For the text-containing cell, return its midpoint in [x, y] coordinate format. 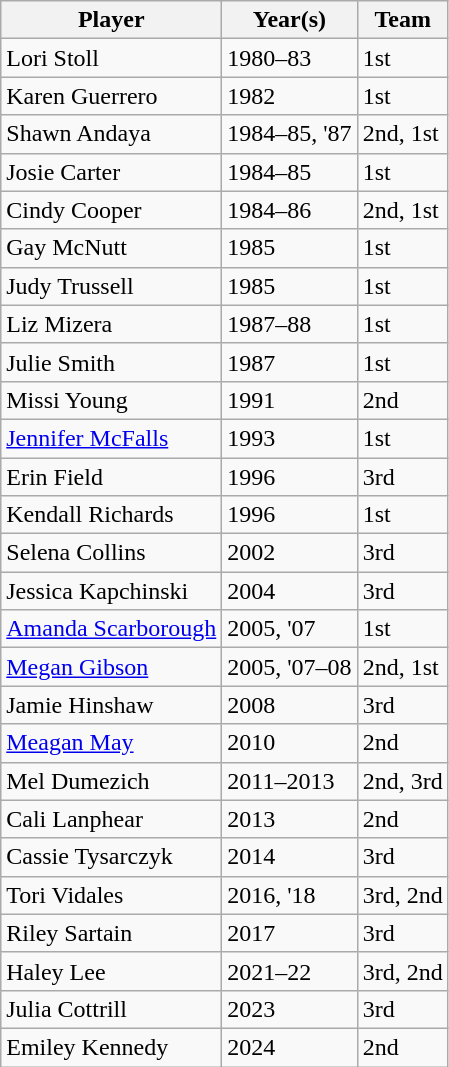
2017 [290, 933]
Tori Vidales [112, 895]
Meagan May [112, 743]
Gay McNutt [112, 248]
2011–2013 [290, 781]
1993 [290, 438]
2005, '07 [290, 629]
2010 [290, 743]
1987 [290, 362]
1980–83 [290, 58]
2008 [290, 705]
Jamie Hinshaw [112, 705]
Liz Mizera [112, 324]
1984–85, '87 [290, 134]
Megan Gibson [112, 667]
Lori Stoll [112, 58]
1984–86 [290, 210]
Cassie Tysarczyk [112, 857]
Mel Dumezich [112, 781]
2013 [290, 819]
1984–85 [290, 172]
Josie Carter [112, 172]
2021–22 [290, 971]
Erin Field [112, 477]
Team [402, 20]
2004 [290, 591]
2024 [290, 1047]
Judy Trussell [112, 286]
Amanda Scarborough [112, 629]
1987–88 [290, 324]
1991 [290, 400]
Cali Lanphear [112, 819]
2014 [290, 857]
Selena Collins [112, 553]
Player [112, 20]
Julia Cottrill [112, 1009]
2016, '18 [290, 895]
Cindy Cooper [112, 210]
Year(s) [290, 20]
Kendall Richards [112, 515]
2005, '07–08 [290, 667]
Karen Guerrero [112, 96]
Haley Lee [112, 971]
2nd, 3rd [402, 781]
Julie Smith [112, 362]
2002 [290, 553]
Missi Young [112, 400]
Shawn Andaya [112, 134]
Emiley Kennedy [112, 1047]
Riley Sartain [112, 933]
Jessica Kapchinski [112, 591]
1982 [290, 96]
2023 [290, 1009]
Jennifer McFalls [112, 438]
